Extract the [x, y] coordinate from the center of the cell holding the provided text.  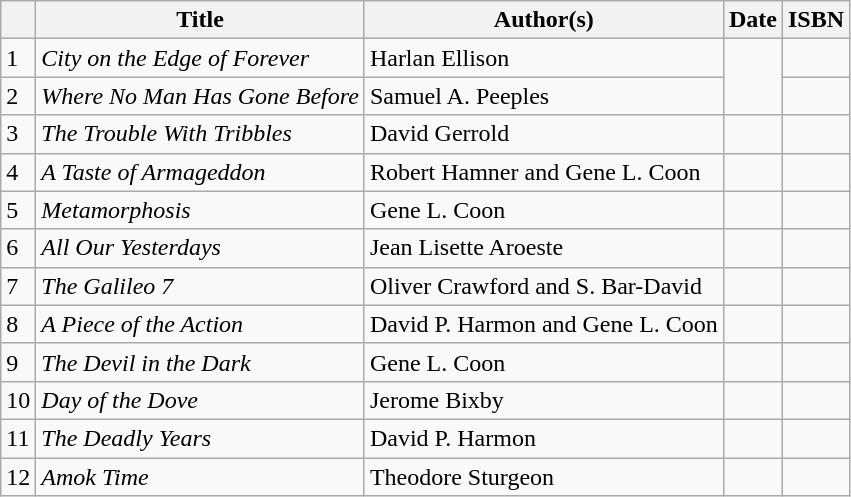
Jerome Bixby [544, 400]
David P. Harmon [544, 438]
Title [200, 20]
1 [18, 58]
Jean Lisette Aroeste [544, 248]
The Devil in the Dark [200, 362]
12 [18, 477]
Amok Time [200, 477]
6 [18, 248]
Samuel A. Peeples [544, 96]
David Gerrold [544, 134]
Theodore Sturgeon [544, 477]
Oliver Crawford and S. Bar-David [544, 286]
5 [18, 210]
11 [18, 438]
ISBN [816, 20]
All Our Yesterdays [200, 248]
The Galileo 7 [200, 286]
4 [18, 172]
Robert Hamner and Gene L. Coon [544, 172]
8 [18, 324]
2 [18, 96]
10 [18, 400]
A Piece of the Action [200, 324]
Metamorphosis [200, 210]
9 [18, 362]
Author(s) [544, 20]
7 [18, 286]
3 [18, 134]
Where No Man Has Gone Before [200, 96]
Date [752, 20]
The Deadly Years [200, 438]
David P. Harmon and Gene L. Coon [544, 324]
City on the Edge of Forever [200, 58]
Day of the Dove [200, 400]
Harlan Ellison [544, 58]
A Taste of Armageddon [200, 172]
The Trouble With Tribbles [200, 134]
